Output the [x, y] coordinate of the center of the cell containing the given text.  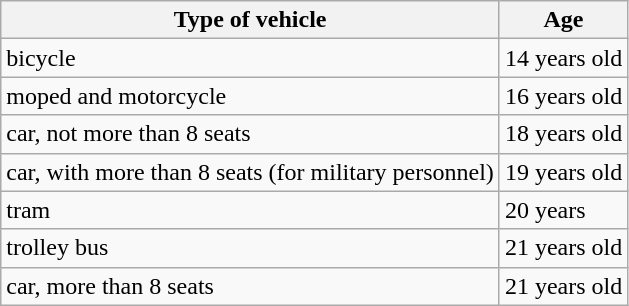
19 years old [563, 172]
18 years old [563, 134]
16 years old [563, 96]
14 years old [563, 58]
tram [250, 210]
car, more than 8 seats [250, 286]
car, with more than 8 seats (for military personnel) [250, 172]
Age [563, 20]
bicycle [250, 58]
Type of vehicle [250, 20]
moped and motorcycle [250, 96]
20 years [563, 210]
car, not more than 8 seats [250, 134]
trolley bus [250, 248]
